Return (x, y) of the center of cell containing provided text 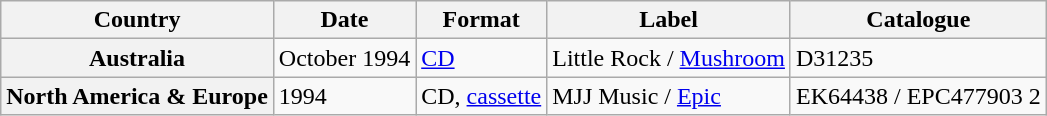
Little Rock / Mushroom (669, 58)
Catalogue (918, 20)
Country (138, 20)
1994 (344, 96)
EK64438 / EPC477903 2 (918, 96)
D31235 (918, 58)
Date (344, 20)
CD, cassette (482, 96)
Australia (138, 58)
North America & Europe (138, 96)
Format (482, 20)
CD (482, 58)
MJJ Music / Epic (669, 96)
October 1994 (344, 58)
Label (669, 20)
